Search for the cell housing the specified text and yield its (x, y) center coordinate. 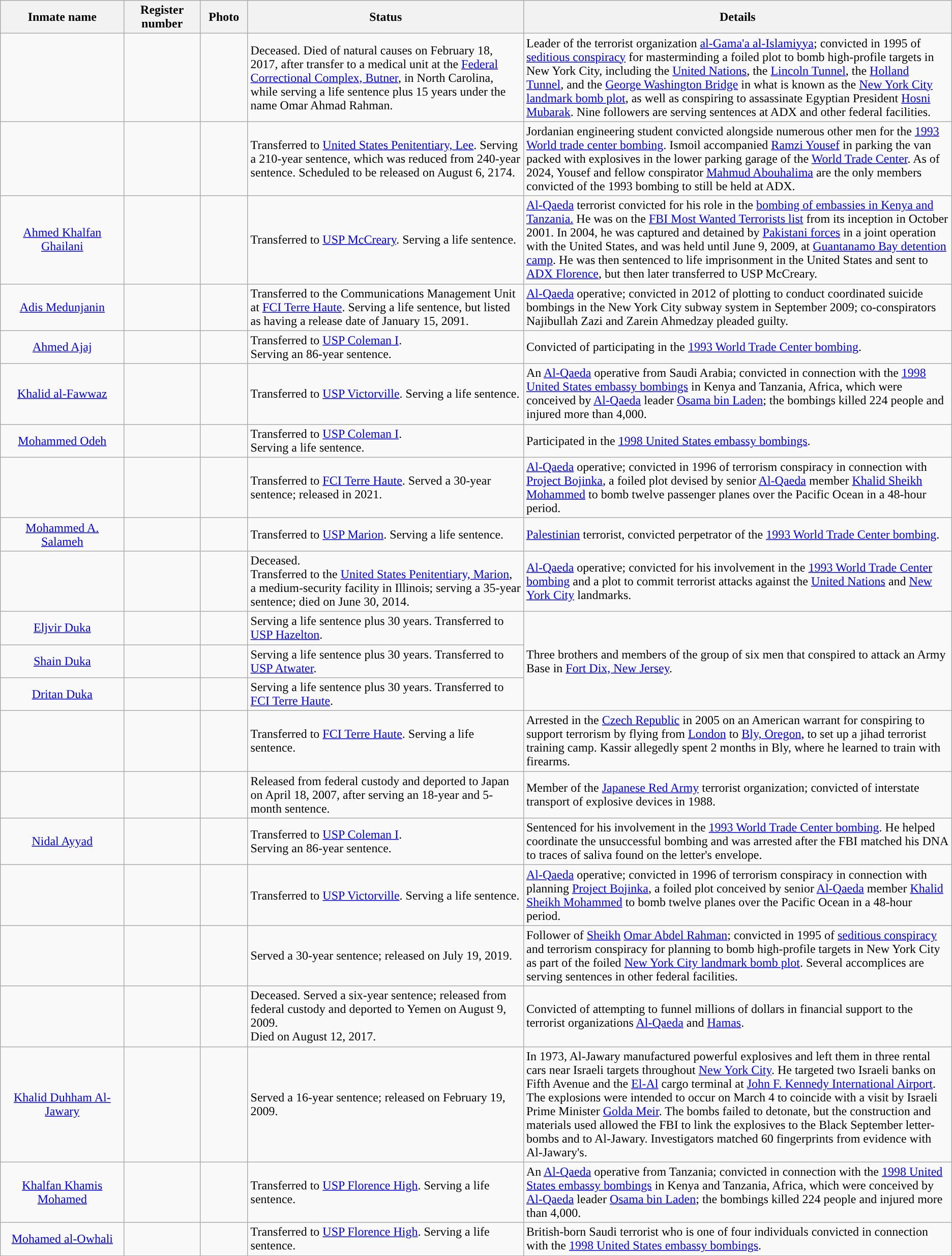
Convicted of attempting to funnel millions of dollars in financial support to the terrorist organizations Al-Qaeda and Hamas. (737, 1016)
Deceased. Served a six-year sentence; released from federal custody and deported to Yemen on August 9, 2009.Died on August 12, 2017. (385, 1016)
Eljvir Duka (62, 627)
Three brothers and members of the group of six men that conspired to attack an Army Base in Fort Dix, New Jersey. (737, 661)
Transferred to USP Coleman I.Serving a life sentence. (385, 440)
Participated in the 1998 United States embassy bombings. (737, 440)
Status (385, 17)
Mohamed al-Owhali (62, 1239)
Served a 16-year sentence; released on February 19, 2009. (385, 1104)
Ahmed Khalfan Ghailani (62, 240)
Khalid Duhham Al-Jawary (62, 1104)
Served a 30-year sentence; released on July 19, 2019. (385, 956)
Released from federal custody and deported to Japan on April 18, 2007, after serving an 18-year and 5-month sentence. (385, 795)
Dritan Duka (62, 695)
Adis Medunjanin (62, 307)
Mohammed Odeh (62, 440)
Khalfan Khamis Mohamed (62, 1192)
Khalid al-Fawwaz (62, 394)
Nidal Ayyad (62, 842)
Inmate name (62, 17)
Convicted of participating in the 1993 World Trade Center bombing. (737, 347)
Serving a life sentence plus 30 years. Transferred to USP Atwater. (385, 661)
Transferred to FCI Terre Haute. Served a 30-year sentence; released in 2021. (385, 487)
Serving a life sentence plus 30 years. Transferred to USP Hazelton. (385, 627)
Member of the Japanese Red Army terrorist organization; convicted of interstate transport of explosive devices in 1988. (737, 795)
Mohammed A. Salameh (62, 534)
British-born Saudi terrorist who is one of four individuals convicted in connection with the 1998 United States embassy bombings. (737, 1239)
Serving a life sentence plus 30 years. Transferred to FCI Terre Haute. (385, 695)
Transferred to USP Marion. Serving a life sentence. (385, 534)
Photo (224, 17)
Shain Duka (62, 661)
Register number (162, 17)
Details (737, 17)
Palestinian terrorist, convicted perpetrator of the 1993 World Trade Center bombing. (737, 534)
Transferred to USP McCreary. Serving a life sentence. (385, 240)
Ahmed Ajaj (62, 347)
Transferred to FCI Terre Haute. Serving a life sentence. (385, 741)
